Extract the (X, Y) coordinate from the center of the cell holding the provided text.  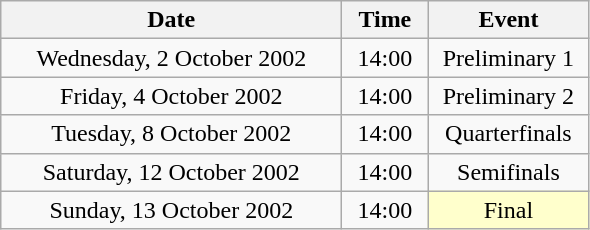
Date (172, 20)
Preliminary 1 (508, 58)
Preliminary 2 (508, 96)
Event (508, 20)
Final (508, 210)
Wednesday, 2 October 2002 (172, 58)
Time (385, 20)
Quarterfinals (508, 134)
Sunday, 13 October 2002 (172, 210)
Tuesday, 8 October 2002 (172, 134)
Saturday, 12 October 2002 (172, 172)
Semifinals (508, 172)
Friday, 4 October 2002 (172, 96)
